Scan for the cell matching the given text and deliver its (x, y) coordinate at center. 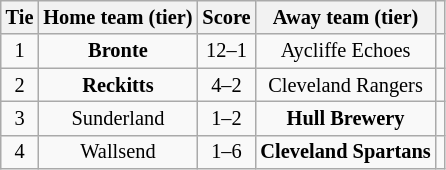
1 (20, 51)
Cleveland Rangers (345, 85)
4 (20, 152)
Aycliffe Echoes (345, 51)
Away team (tier) (345, 17)
Wallsend (118, 152)
Sunderland (118, 118)
12–1 (226, 51)
1–6 (226, 152)
Home team (tier) (118, 17)
3 (20, 118)
Reckitts (118, 85)
Bronte (118, 51)
Score (226, 17)
Tie (20, 17)
Cleveland Spartans (345, 152)
1–2 (226, 118)
Hull Brewery (345, 118)
2 (20, 85)
4–2 (226, 85)
